Search for the cell housing the specified text and yield its (X, Y) center coordinate. 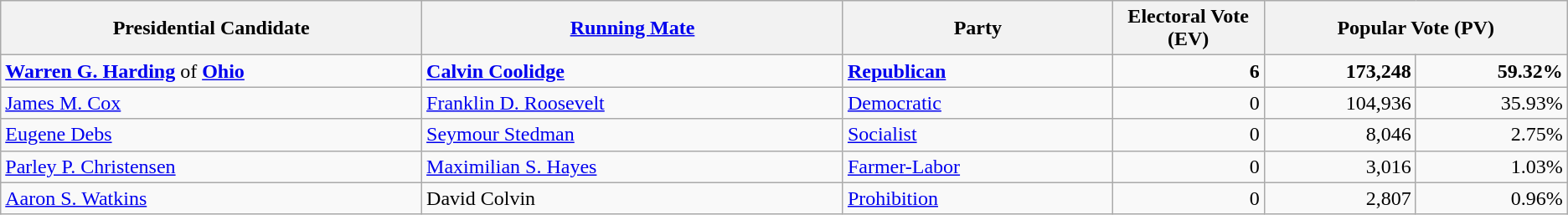
Farmer-Labor (977, 166)
Maximilian S. Hayes (633, 166)
Eugene Debs (211, 135)
James M. Cox (211, 103)
Prohibition (977, 198)
Republican (977, 71)
Popular Vote (PV) (1416, 28)
Party (977, 28)
Seymour Stedman (633, 135)
Calvin Coolidge (633, 71)
2,807 (1340, 198)
2.75% (1491, 135)
173,248 (1340, 71)
Warren G. Harding of Ohio (211, 71)
Socialist (977, 135)
104,936 (1340, 103)
59.32% (1491, 71)
Aaron S. Watkins (211, 198)
1.03% (1491, 166)
David Colvin (633, 198)
0.96% (1491, 198)
Presidential Candidate (211, 28)
Running Mate (633, 28)
Parley P. Christensen (211, 166)
Franklin D. Roosevelt (633, 103)
Democratic (977, 103)
35.93% (1491, 103)
Electoral Vote (EV) (1188, 28)
3,016 (1340, 166)
6 (1188, 71)
8,046 (1340, 135)
